Extract the (X, Y) coordinate from the center of the cell holding the provided text.  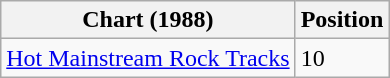
Chart (1988) (148, 20)
Hot Mainstream Rock Tracks (148, 58)
Position (342, 20)
10 (342, 58)
